Identify which cell holds the provided text, then report its (X, Y) central coordinate. 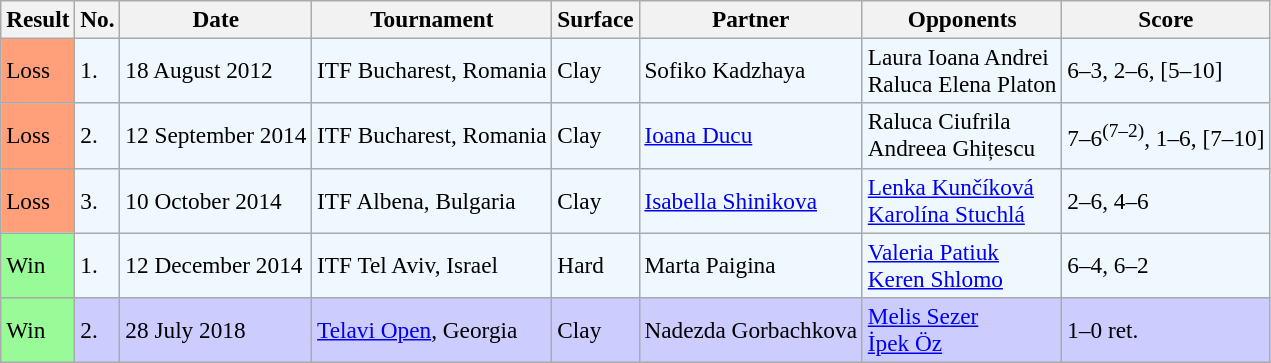
Raluca Ciufrila Andreea Ghițescu (962, 136)
10 October 2014 (216, 200)
7–6(7–2), 1–6, [7–10] (1166, 136)
1–0 ret. (1166, 330)
2–6, 4–6 (1166, 200)
ITF Tel Aviv, Israel (432, 264)
Valeria Patiuk Keren Shlomo (962, 264)
Marta Paigina (750, 264)
18 August 2012 (216, 70)
Laura Ioana Andrei Raluca Elena Platon (962, 70)
6–3, 2–6, [5–10] (1166, 70)
Opponents (962, 19)
Result (38, 19)
Isabella Shinikova (750, 200)
Nadezda Gorbachkova (750, 330)
Tournament (432, 19)
12 September 2014 (216, 136)
Sofiko Kadzhaya (750, 70)
12 December 2014 (216, 264)
Date (216, 19)
6–4, 6–2 (1166, 264)
28 July 2018 (216, 330)
Lenka Kunčíková Karolína Stuchlá (962, 200)
Ioana Ducu (750, 136)
Partner (750, 19)
No. (98, 19)
Surface (596, 19)
Hard (596, 264)
Melis Sezer İpek Öz (962, 330)
3. (98, 200)
ITF Albena, Bulgaria (432, 200)
Score (1166, 19)
Telavi Open, Georgia (432, 330)
